Find where the given text appears and provide that cell's center as [X, Y] coordinate. 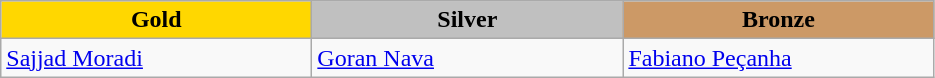
Fabiano Peçanha [778, 58]
Sajjad Moradi [156, 58]
Goran Nava [468, 58]
Silver [468, 20]
Gold [156, 20]
Bronze [778, 20]
